Scan for the cell matching the given text and deliver its [X, Y] coordinate at center. 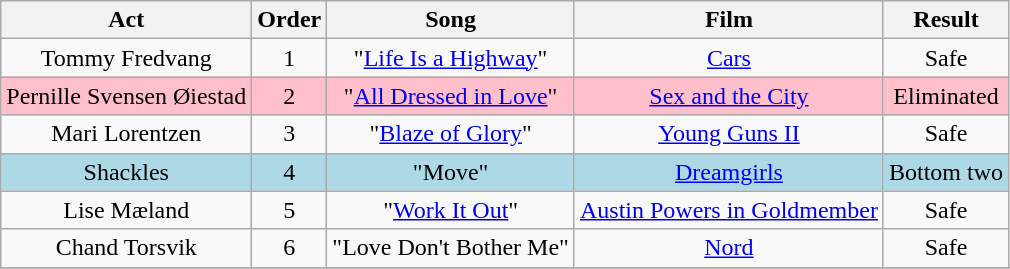
Cars [728, 58]
Mari Lorentzen [126, 134]
Tommy Fredvang [126, 58]
"Love Don't Bother Me" [451, 248]
Film [728, 20]
Pernille Svensen Øiestad [126, 96]
"All Dressed in Love" [451, 96]
5 [290, 210]
Eliminated [946, 96]
"Move" [451, 172]
2 [290, 96]
Act [126, 20]
6 [290, 248]
Nord [728, 248]
Chand Torsvik [126, 248]
"Work It Out" [451, 210]
Order [290, 20]
"Blaze of Glory" [451, 134]
Song [451, 20]
Sex and the City [728, 96]
Lise Mæland [126, 210]
Austin Powers in Goldmember [728, 210]
Dreamgirls [728, 172]
3 [290, 134]
1 [290, 58]
"Life Is a Highway" [451, 58]
4 [290, 172]
Shackles [126, 172]
Bottom two [946, 172]
Young Guns II [728, 134]
Result [946, 20]
